Identify which cell holds the provided text, then report its [X, Y] central coordinate. 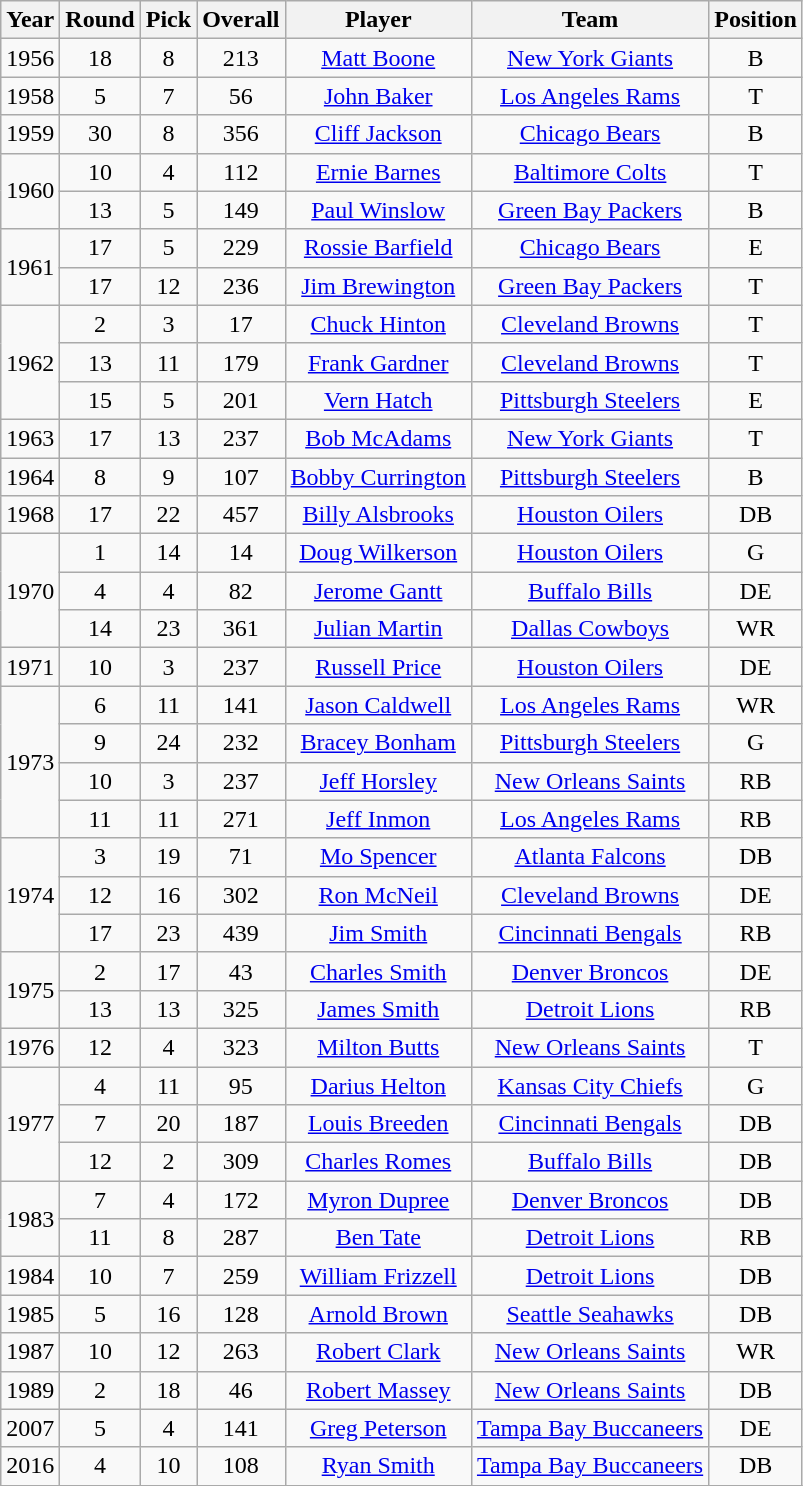
1983 [30, 1219]
46 [241, 1390]
Jeff Horsley [378, 781]
236 [241, 286]
Mo Spencer [378, 857]
Robert Clark [378, 1352]
271 [241, 819]
Julian Martin [378, 629]
323 [241, 1047]
Kansas City Chiefs [590, 1085]
Greg Peterson [378, 1428]
1963 [30, 438]
Jason Caldwell [378, 705]
1976 [30, 1047]
1977 [30, 1123]
108 [241, 1466]
Doug Wilkerson [378, 553]
Year [30, 20]
457 [241, 515]
1973 [30, 762]
1971 [30, 667]
Louis Breeden [378, 1124]
Bob McAdams [378, 438]
Arnold Brown [378, 1314]
Cliff Jackson [378, 134]
179 [241, 362]
6 [100, 705]
Jeff Inmon [378, 819]
259 [241, 1276]
Ron McNeil [378, 895]
22 [168, 515]
1989 [30, 1390]
213 [241, 58]
1964 [30, 477]
1961 [30, 267]
71 [241, 857]
1962 [30, 362]
Darius Helton [378, 1085]
Jim Smith [378, 933]
1974 [30, 895]
Frank Gardner [378, 362]
Charles Smith [378, 971]
1960 [30, 191]
2007 [30, 1428]
Milton Butts [378, 1047]
Rossie Barfield [378, 248]
James Smith [378, 1009]
232 [241, 743]
1984 [30, 1276]
15 [100, 400]
Bobby Currington [378, 477]
1958 [30, 96]
Atlanta Falcons [590, 857]
1968 [30, 515]
56 [241, 96]
Paul Winslow [378, 210]
Ben Tate [378, 1238]
Baltimore Colts [590, 172]
263 [241, 1352]
Team [590, 20]
1987 [30, 1352]
361 [241, 629]
William Frizzell [378, 1276]
Pick [168, 20]
Ernie Barnes [378, 172]
Robert Massey [378, 1390]
325 [241, 1009]
1975 [30, 990]
Jim Brewington [378, 286]
1959 [30, 134]
Myron Dupree [378, 1200]
187 [241, 1124]
287 [241, 1238]
Ryan Smith [378, 1466]
439 [241, 933]
Player [378, 20]
172 [241, 1200]
302 [241, 895]
2016 [30, 1466]
Dallas Cowboys [590, 629]
1 [100, 553]
24 [168, 743]
Bracey Bonham [378, 743]
112 [241, 172]
19 [168, 857]
Round [100, 20]
356 [241, 134]
John Baker [378, 96]
1970 [30, 591]
Vern Hatch [378, 400]
309 [241, 1162]
229 [241, 248]
1985 [30, 1314]
149 [241, 210]
30 [100, 134]
82 [241, 591]
Billy Alsbrooks [378, 515]
95 [241, 1085]
Overall [241, 20]
1956 [30, 58]
Russell Price [378, 667]
Matt Boone [378, 58]
Position [756, 20]
Chuck Hinton [378, 324]
Jerome Gantt [378, 591]
107 [241, 477]
Seattle Seahawks [590, 1314]
43 [241, 971]
20 [168, 1124]
128 [241, 1314]
Charles Romes [378, 1162]
201 [241, 400]
